Detect which cell encompasses the target text, then output its (X, Y) center coordinate. 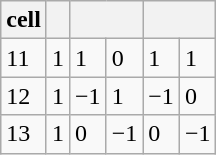
cell (24, 20)
13 (24, 134)
11 (24, 58)
12 (24, 96)
